Find where the given text appears and provide that cell's center as [X, Y] coordinate. 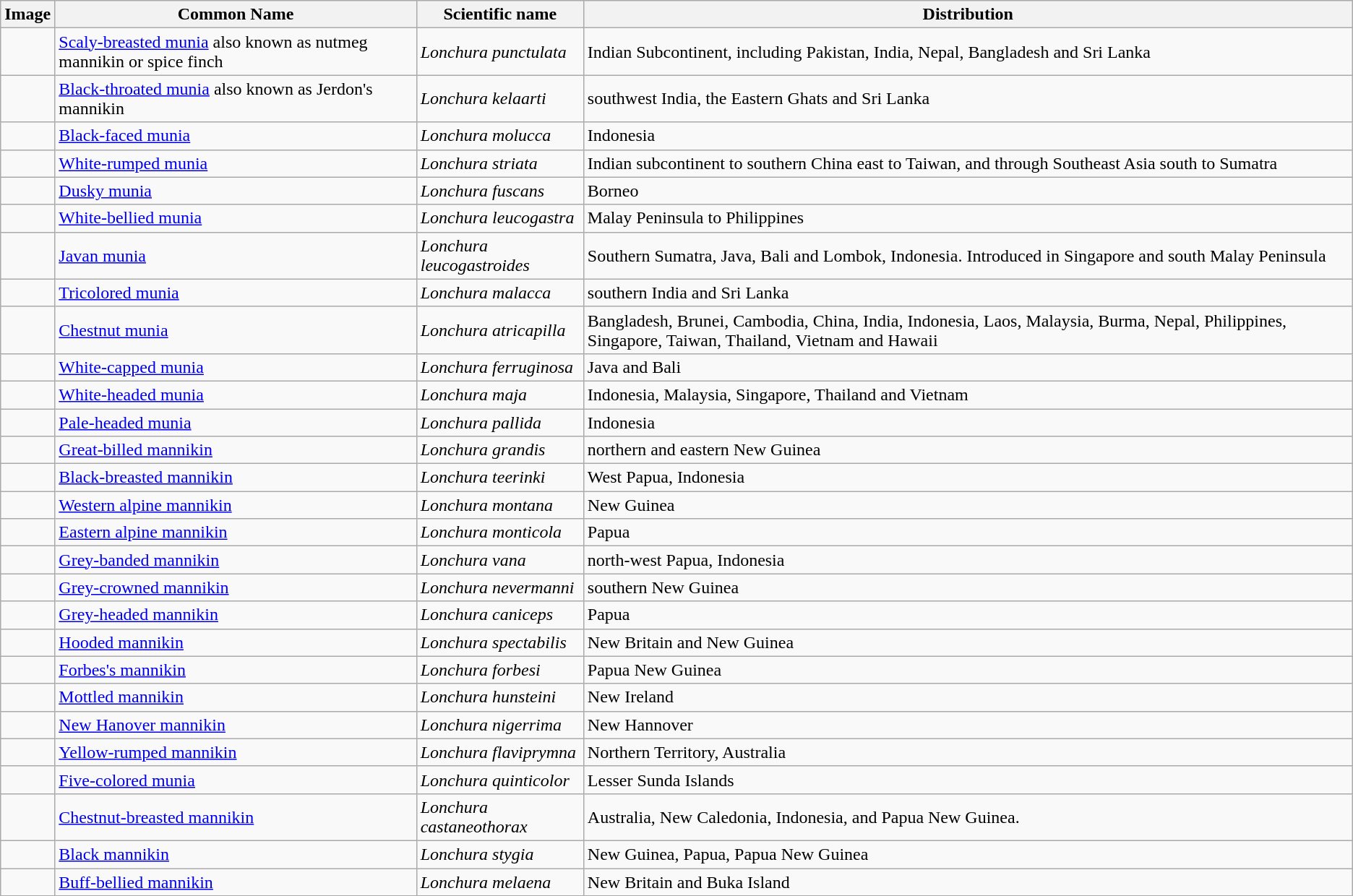
Lonchura castaneothorax [500, 817]
Lonchura caniceps [500, 615]
Borneo [968, 191]
White-capped munia [236, 367]
Yellow-rumped mannikin [236, 752]
Lonchura kelaarti [500, 98]
West Papua, Indonesia [968, 478]
Grey-headed mannikin [236, 615]
Lonchura hunsteini [500, 697]
Lonchura atricapilla [500, 329]
northern and eastern New Guinea [968, 450]
Dusky munia [236, 191]
Lonchura malacca [500, 293]
Indonesia, Malaysia, Singapore, Thailand and Vietnam [968, 395]
New Britain and New Guinea [968, 642]
Lesser Sunda Islands [968, 780]
Tricolored munia [236, 293]
New Ireland [968, 697]
Indian subcontinent to southern China east to Taiwan, and through Southeast Asia south to Sumatra [968, 163]
Javan munia [236, 256]
Five-colored munia [236, 780]
Lonchura maja [500, 395]
Lonchura melaena [500, 882]
southern India and Sri Lanka [968, 293]
Mottled mannikin [236, 697]
Lonchura quinticolor [500, 780]
Southern Sumatra, Java, Bali and Lombok, Indonesia. Introduced in Singapore and south Malay Peninsula [968, 256]
Java and Bali [968, 367]
Lonchura ferruginosa [500, 367]
Great-billed mannikin [236, 450]
New Guinea [968, 505]
Lonchura molucca [500, 136]
Lonchura nevermanni [500, 587]
Black-faced munia [236, 136]
Lonchura nigerrima [500, 725]
Indian Subcontinent, including Pakistan, India, Nepal, Bangladesh and Sri Lanka [968, 52]
Grey-crowned mannikin [236, 587]
Hooded mannikin [236, 642]
Papua New Guinea [968, 670]
Image [27, 14]
Australia, New Caledonia, Indonesia, and Papua New Guinea. [968, 817]
Western alpine mannikin [236, 505]
Chestnut-breasted mannikin [236, 817]
Black mannikin [236, 854]
Lonchura grandis [500, 450]
New Hanover mannikin [236, 725]
Buff-bellied mannikin [236, 882]
Lonchura punctulata [500, 52]
Forbes's mannikin [236, 670]
Scientific name [500, 14]
Lonchura montana [500, 505]
Pale-headed munia [236, 423]
Chestnut munia [236, 329]
New Hannover [968, 725]
Lonchura stygia [500, 854]
Lonchura forbesi [500, 670]
Northern Territory, Australia [968, 752]
Lonchura fuscans [500, 191]
Eastern alpine mannikin [236, 533]
north-west Papua, Indonesia [968, 560]
Lonchura pallida [500, 423]
Lonchura flaviprymna [500, 752]
Lonchura spectabilis [500, 642]
White-headed munia [236, 395]
Scaly-breasted munia also known as nutmeg mannikin or spice finch [236, 52]
White-bellied munia [236, 218]
Common Name [236, 14]
southwest India, the Eastern Ghats and Sri Lanka [968, 98]
White-rumped munia [236, 163]
Bangladesh, Brunei, Cambodia, China, India, Indonesia, Laos, Malaysia, Burma, Nepal, Philippines, Singapore, Taiwan, Thailand, Vietnam and Hawaii [968, 329]
Malay Peninsula to Philippines [968, 218]
southern New Guinea [968, 587]
Lonchura vana [500, 560]
Lonchura leucogastroides [500, 256]
Lonchura monticola [500, 533]
New Britain and Buka Island [968, 882]
Black-throated munia also known as Jerdon's mannikin [236, 98]
New Guinea, Papua, Papua New Guinea [968, 854]
Lonchura teerinki [500, 478]
Lonchura leucogastra [500, 218]
Distribution [968, 14]
Grey-banded mannikin [236, 560]
Lonchura striata [500, 163]
Black-breasted mannikin [236, 478]
